Search for the cell housing the specified text and yield its (x, y) center coordinate. 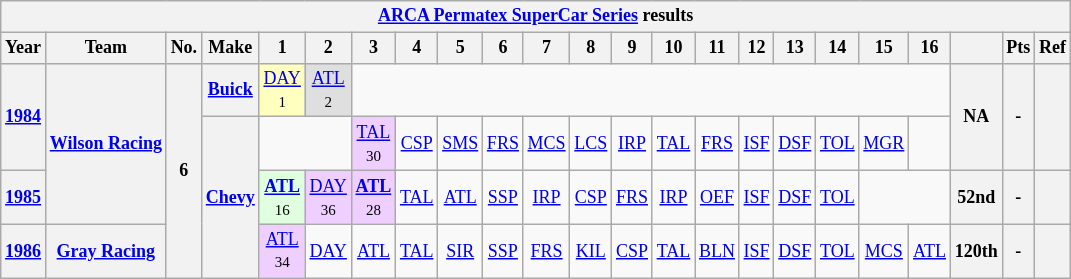
SMS (460, 144)
Year (24, 48)
Gray Racing (106, 251)
52nd (976, 197)
1986 (24, 251)
8 (591, 48)
13 (795, 48)
No. (184, 48)
DAY1 (282, 90)
Make (230, 48)
ATL2 (328, 90)
Pts (1018, 48)
SIR (460, 251)
1 (282, 48)
ARCA Permatex SuperCar Series results (536, 16)
Buick (230, 90)
15 (884, 48)
16 (930, 48)
Ref (1053, 48)
14 (838, 48)
120th (976, 251)
ATL16 (282, 197)
11 (718, 48)
Wilson Racing (106, 144)
3 (373, 48)
1985 (24, 197)
TAL30 (373, 144)
MGR (884, 144)
Chevy (230, 198)
ATL34 (282, 251)
5 (460, 48)
9 (632, 48)
OEF (718, 197)
7 (546, 48)
BLN (718, 251)
2 (328, 48)
12 (756, 48)
Team (106, 48)
DAY36 (328, 197)
4 (417, 48)
KIL (591, 251)
1984 (24, 116)
DAY (328, 251)
LCS (591, 144)
ATL28 (373, 197)
10 (673, 48)
NA (976, 116)
